For the text-containing cell, return its midpoint in (x, y) coordinate format. 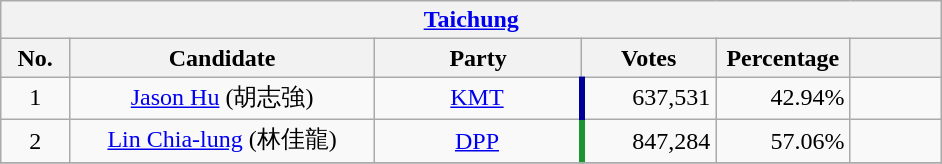
DPP (478, 140)
847,284 (649, 140)
Votes (649, 58)
KMT (478, 98)
637,531 (649, 98)
No. (36, 58)
42.94% (783, 98)
1 (36, 98)
Lin Chia-lung (林佳龍) (222, 140)
2 (36, 140)
Percentage (783, 58)
Jason Hu (胡志強) (222, 98)
Taichung (472, 20)
Candidate (222, 58)
57.06% (783, 140)
Party (478, 58)
